Locate the cell with the specified text and output its (x, y) center coordinate. 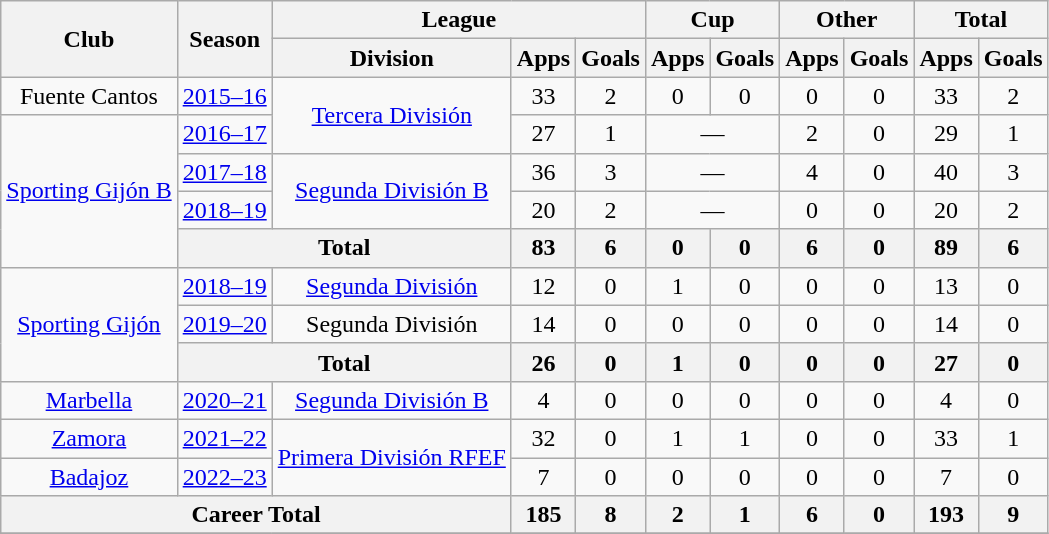
12 (543, 286)
Marbella (89, 400)
Fuente Cantos (89, 96)
13 (946, 286)
193 (946, 515)
Primera División RFEF (392, 457)
Other (847, 20)
26 (543, 362)
Sporting Gijón (89, 324)
2019–20 (224, 324)
9 (1013, 515)
2022–23 (224, 477)
2015–16 (224, 96)
Zamora (89, 438)
2020–21 (224, 400)
2017–18 (224, 172)
8 (611, 515)
2021–22 (224, 438)
Tercera División (392, 115)
Season (224, 39)
Badajoz (89, 477)
83 (543, 248)
Club (89, 39)
32 (543, 438)
185 (543, 515)
29 (946, 134)
40 (946, 172)
Division (392, 58)
89 (946, 248)
League (458, 20)
36 (543, 172)
Sporting Gijón B (89, 191)
Career Total (256, 515)
Cup (712, 20)
2016–17 (224, 134)
